Identify which cell holds the provided text, then report its [X, Y] central coordinate. 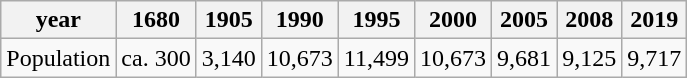
2000 [452, 20]
ca. 300 [156, 58]
year [58, 20]
9,681 [524, 58]
9,125 [590, 58]
2019 [654, 20]
1990 [300, 20]
2005 [524, 20]
9,717 [654, 58]
1680 [156, 20]
3,140 [228, 58]
2008 [590, 20]
11,499 [376, 58]
1995 [376, 20]
1905 [228, 20]
Population [58, 58]
